Return the [x, y] coordinate for the center point of the cell that contains the specified text.  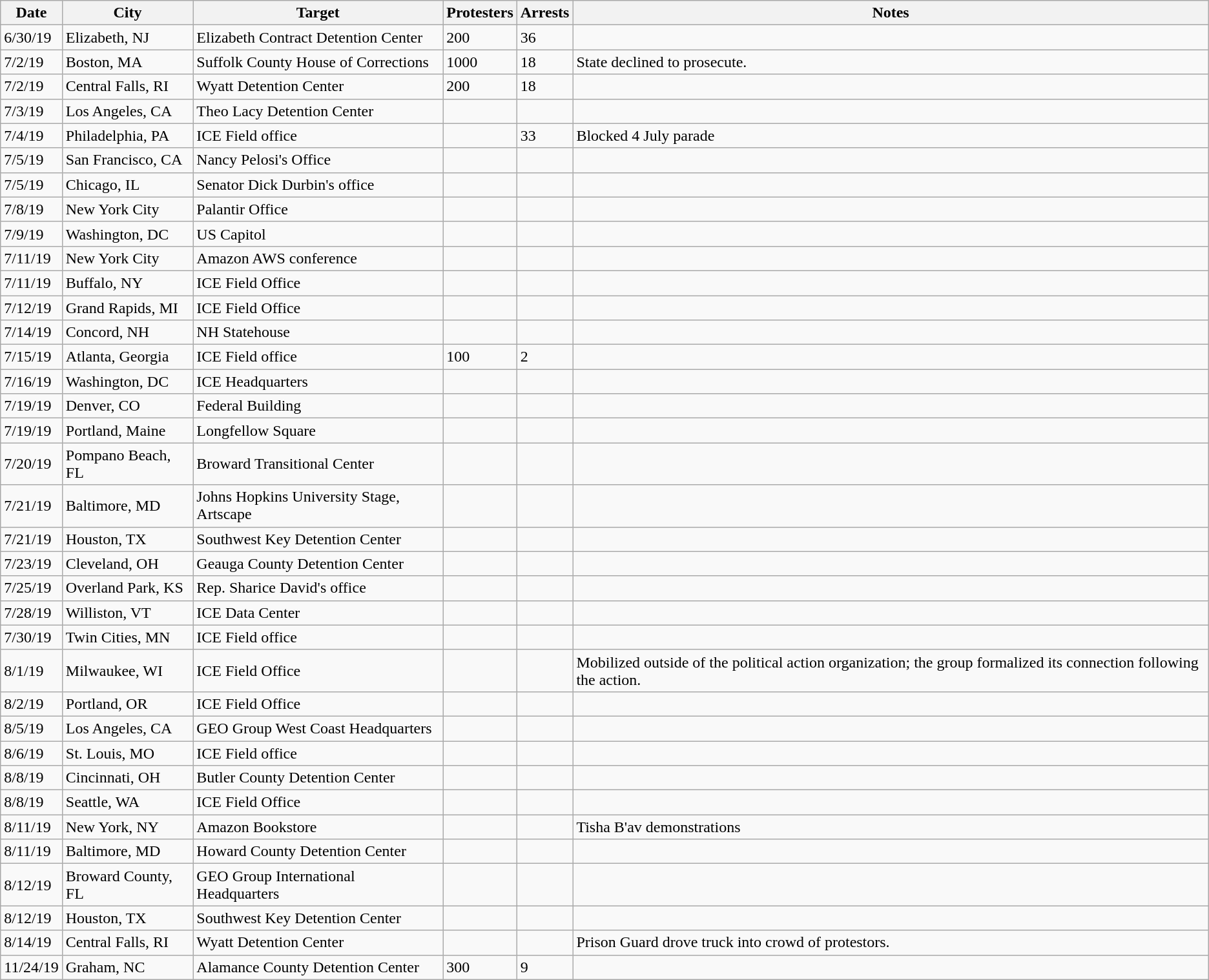
7/30/19 [32, 637]
GEO Group West Coast Headquarters [318, 728]
7/4/19 [32, 136]
100 [480, 357]
8/14/19 [32, 943]
San Francisco, CA [128, 160]
Twin Cities, MN [128, 637]
Tisha B'av demonstrations [891, 827]
7/28/19 [32, 613]
ICE Data Center [318, 613]
Graham, NC [128, 967]
Suffolk County House of Corrections [318, 62]
Federal Building [318, 406]
Geauga County Detention Center [318, 564]
7/20/19 [32, 464]
Seattle, WA [128, 802]
Williston, VT [128, 613]
Notes [891, 13]
Broward Transitional Center [318, 464]
Amazon Bookstore [318, 827]
7/12/19 [32, 308]
1000 [480, 62]
7/25/19 [32, 588]
36 [545, 37]
Johns Hopkins University Stage, Artscape [318, 506]
Denver, CO [128, 406]
8/1/19 [32, 670]
7/3/19 [32, 111]
Date [32, 13]
Elizabeth, NJ [128, 37]
St. Louis, MO [128, 753]
7/14/19 [32, 332]
Arrests [545, 13]
Prison Guard drove truck into crowd of protestors. [891, 943]
State declined to prosecute. [891, 62]
Alamance County Detention Center [318, 967]
8/5/19 [32, 728]
7/16/19 [32, 382]
US Capitol [318, 234]
11/24/19 [32, 967]
33 [545, 136]
Butler County Detention Center [318, 778]
Philadelphia, PA [128, 136]
8/6/19 [32, 753]
Nancy Pelosi's Office [318, 160]
Protesters [480, 13]
Overland Park, KS [128, 588]
7/8/19 [32, 209]
6/30/19 [32, 37]
Buffalo, NY [128, 283]
Atlanta, Georgia [128, 357]
Cincinnati, OH [128, 778]
8/2/19 [32, 704]
Amazon AWS conference [318, 258]
Mobilized outside of the political action organization; the group formalized its connection following the action. [891, 670]
City [128, 13]
9 [545, 967]
7/15/19 [32, 357]
GEO Group International Headquarters [318, 884]
2 [545, 357]
Portland, OR [128, 704]
Broward County, FL [128, 884]
Senator Dick Durbin's office [318, 185]
Palantir Office [318, 209]
Portland, Maine [128, 431]
7/23/19 [32, 564]
Blocked 4 July parade [891, 136]
Target [318, 13]
Cleveland, OH [128, 564]
New York, NY [128, 827]
300 [480, 967]
Milwaukee, WI [128, 670]
Grand Rapids, MI [128, 308]
Theo Lacy Detention Center [318, 111]
7/9/19 [32, 234]
Concord, NH [128, 332]
Chicago, IL [128, 185]
Rep. Sharice David's office [318, 588]
Pompano Beach, FL [128, 464]
NH Statehouse [318, 332]
Longfellow Square [318, 431]
ICE Headquarters [318, 382]
Boston, MA [128, 62]
Elizabeth Contract Detention Center [318, 37]
Howard County Detention Center [318, 852]
